Return the [x, y] coordinate for the center point of the cell that contains the specified text.  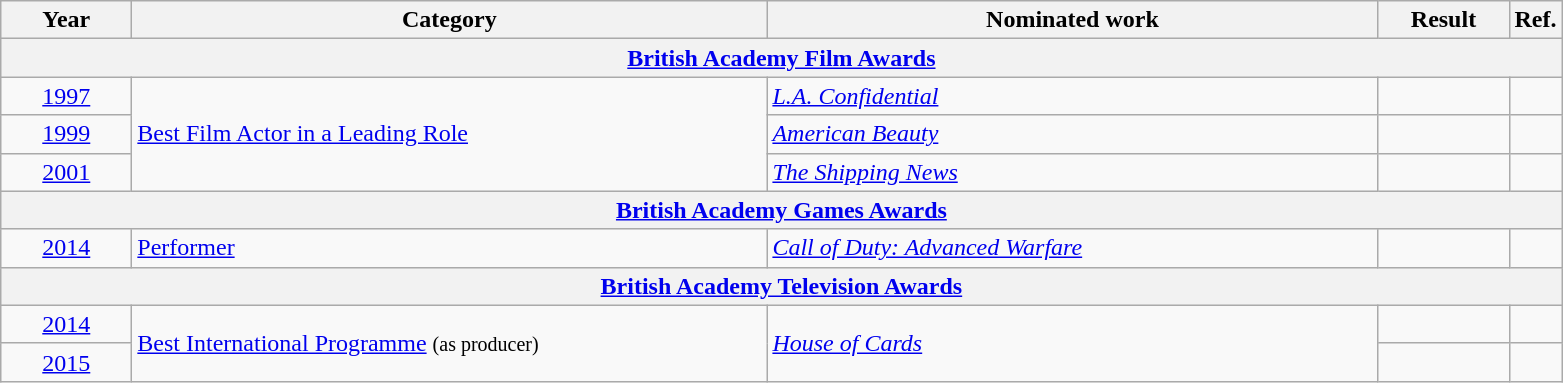
Ref. [1536, 20]
The Shipping News [1072, 172]
House of Cards [1072, 343]
Best International Programme (as producer) [450, 343]
Best Film Actor in a Leading Role [450, 134]
British Academy Film Awards [782, 58]
Year [66, 20]
L.A. Confidential [1072, 96]
2015 [66, 362]
Nominated work [1072, 20]
British Academy Games Awards [782, 210]
2001 [66, 172]
Call of Duty: Advanced Warfare [1072, 248]
British Academy Television Awards [782, 286]
1997 [66, 96]
Category [450, 20]
Result [1444, 20]
Performer [450, 248]
American Beauty [1072, 134]
1999 [66, 134]
